Scan for the cell matching the given text and deliver its [X, Y] coordinate at center. 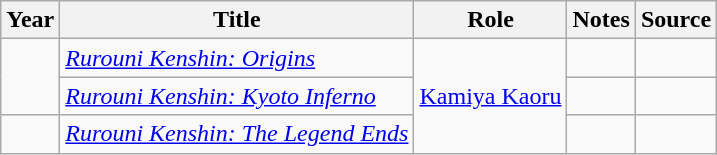
Year [30, 20]
Notes [601, 20]
Rurouni Kenshin: The Legend Ends [237, 134]
Role [490, 20]
Title [237, 20]
Kamiya Kaoru [490, 96]
Rurouni Kenshin: Kyoto Inferno [237, 96]
Rurouni Kenshin: Origins [237, 58]
Source [676, 20]
